Capture the cell that displays the provided text and extract its (X, Y) central coordinate. 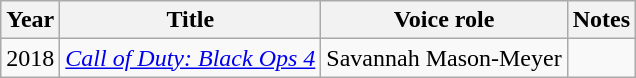
Title (190, 20)
2018 (30, 58)
Voice role (444, 20)
Year (30, 20)
Notes (601, 20)
Savannah Mason-Meyer (444, 58)
Call of Duty: Black Ops 4 (190, 58)
